Scan for the cell matching the given text and deliver its [x, y] coordinate at center. 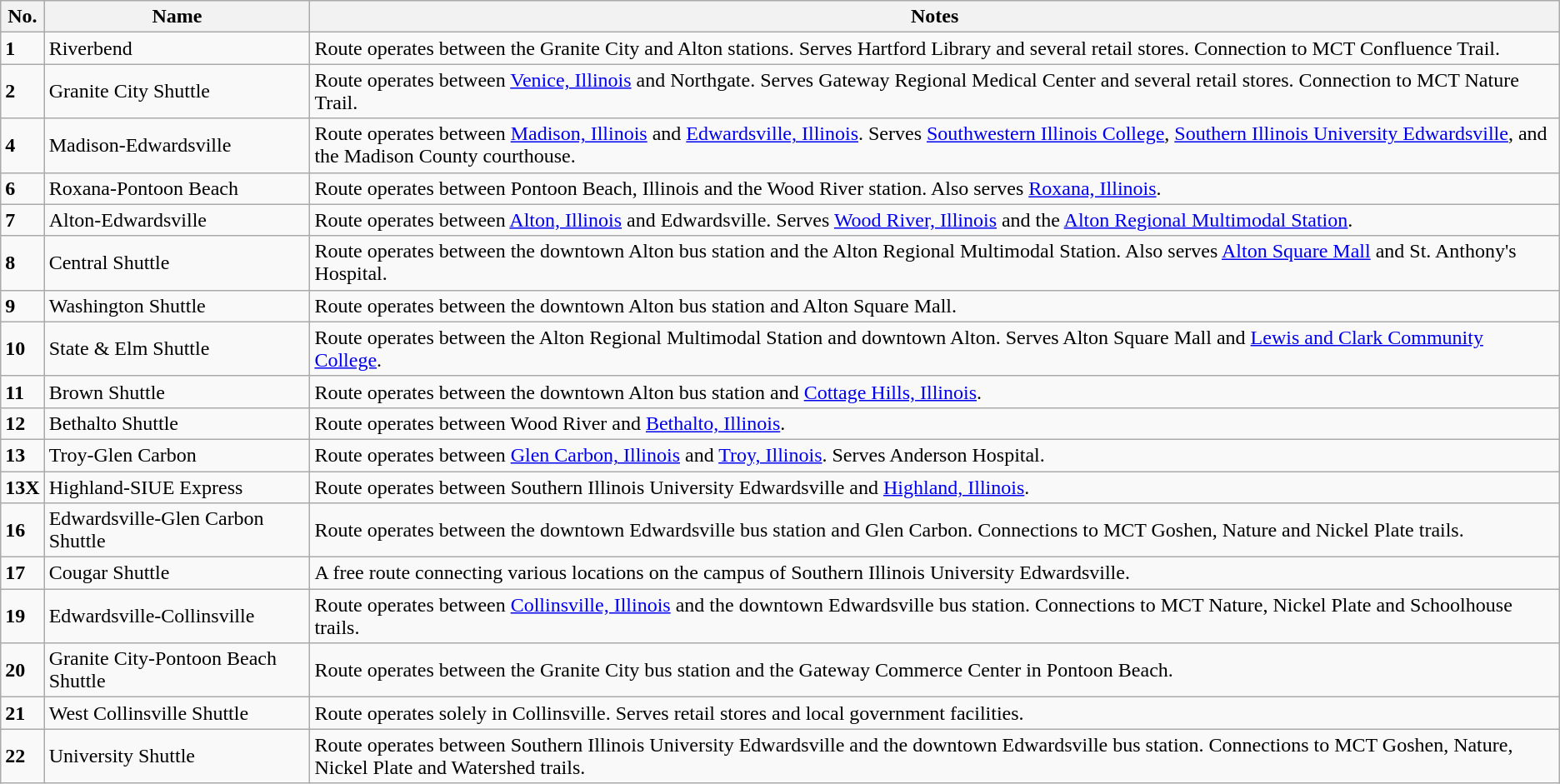
6 [22, 188]
13X [22, 487]
1 [22, 48]
Notes [935, 17]
2 [22, 92]
Granite City-Pontoon Beach Shuttle [177, 670]
Route operates between the downtown Edwardsville bus station and Glen Carbon. Connections to MCT Goshen, Nature and Nickel Plate trails. [935, 530]
Granite City Shuttle [177, 92]
Route operates between the Granite City bus station and the Gateway Commerce Center in Pontoon Beach. [935, 670]
22 [22, 757]
Brown Shuttle [177, 392]
Route operates between the downtown Alton bus station and Alton Square Mall. [935, 306]
Route operates between Wood River and Bethalto, Illinois. [935, 423]
Route operates between Southern Illinois University Edwardsville and Highland, Illinois. [935, 487]
Highland-SIUE Express [177, 487]
9 [22, 306]
Edwardsville-Collinsville [177, 617]
Alton-Edwardsville [177, 220]
11 [22, 392]
Route operates between Pontoon Beach, Illinois and the Wood River station. Also serves Roxana, Illinois. [935, 188]
Route operates between the downtown Alton bus station and Cottage Hills, Illinois. [935, 392]
Central Shuttle [177, 263]
Roxana-Pontoon Beach [177, 188]
21 [22, 713]
Cougar Shuttle [177, 573]
Route operates between the Alton Regional Multimodal Station and downtown Alton. Serves Alton Square Mall and Lewis and Clark Community College. [935, 348]
Route operates between Glen Carbon, Illinois and Troy, Illinois. Serves Anderson Hospital. [935, 455]
Route operates solely in Collinsville. Serves retail stores and local government facilities. [935, 713]
4 [22, 145]
No. [22, 17]
Bethalto Shuttle [177, 423]
13 [22, 455]
Route operates between the Granite City and Alton stations. Serves Hartford Library and several retail stores. Connection to MCT Confluence Trail. [935, 48]
Troy-Glen Carbon [177, 455]
West Collinsville Shuttle [177, 713]
8 [22, 263]
Edwardsville-Glen Carbon Shuttle [177, 530]
19 [22, 617]
7 [22, 220]
A free route connecting various locations on the campus of Southern Illinois University Edwardsville. [935, 573]
20 [22, 670]
Washington Shuttle [177, 306]
17 [22, 573]
Route operates between Alton, Illinois and Edwardsville. Serves Wood River, Illinois and the Alton Regional Multimodal Station. [935, 220]
Madison-Edwardsville [177, 145]
State & Elm Shuttle [177, 348]
10 [22, 348]
University Shuttle [177, 757]
Name [177, 17]
Riverbend [177, 48]
16 [22, 530]
12 [22, 423]
